Extract the (x, y) coordinate from the center of the cell holding the provided text.  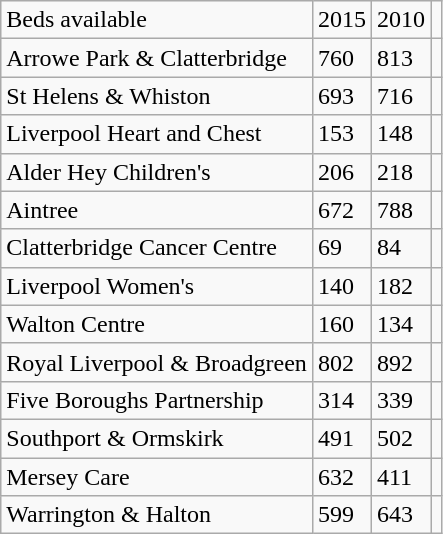
2010 (400, 20)
Aintree (157, 210)
599 (342, 515)
643 (400, 515)
502 (400, 438)
134 (400, 324)
760 (342, 58)
813 (400, 58)
Warrington & Halton (157, 515)
802 (342, 362)
Beds available (157, 20)
148 (400, 134)
788 (400, 210)
Alder Hey Children's (157, 172)
672 (342, 210)
339 (400, 400)
Arrowe Park & Clatterbridge (157, 58)
2015 (342, 20)
182 (400, 286)
Clatterbridge Cancer Centre (157, 248)
160 (342, 324)
Royal Liverpool & Broadgreen (157, 362)
314 (342, 400)
St Helens & Whiston (157, 96)
69 (342, 248)
892 (400, 362)
Liverpool Heart and Chest (157, 134)
84 (400, 248)
140 (342, 286)
153 (342, 134)
693 (342, 96)
Walton Centre (157, 324)
Liverpool Women's (157, 286)
Southport & Ormskirk (157, 438)
Five Boroughs Partnership (157, 400)
206 (342, 172)
Mersey Care (157, 477)
491 (342, 438)
218 (400, 172)
411 (400, 477)
632 (342, 477)
716 (400, 96)
